Detect which cell encompasses the target text, then output its [X, Y] center coordinate. 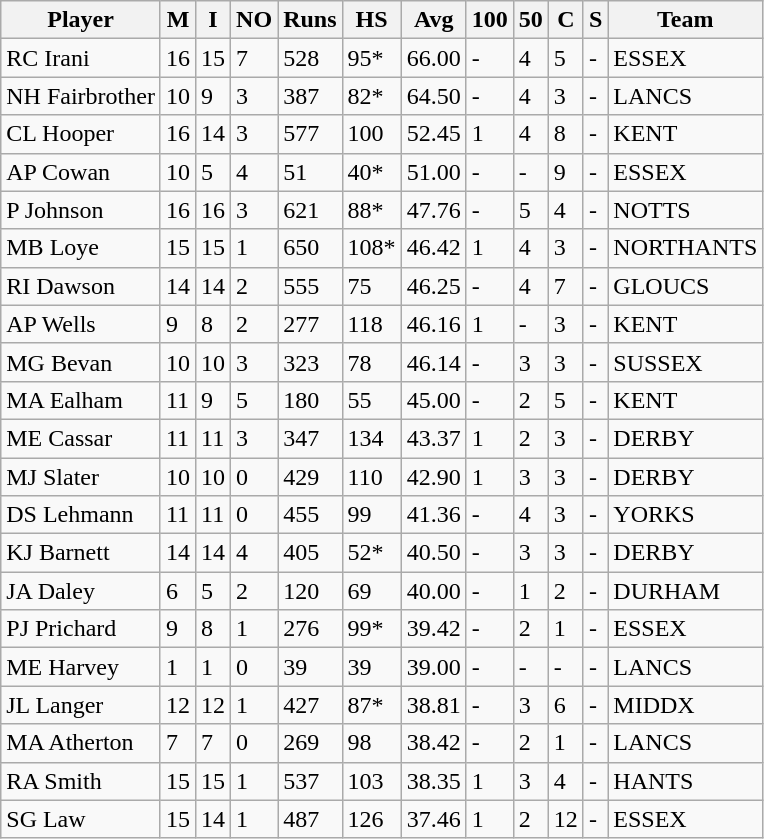
52.45 [434, 134]
NORTHANTS [686, 248]
82* [372, 96]
MG Bevan [81, 362]
40* [372, 172]
Runs [310, 20]
MJ Slater [81, 477]
46.25 [434, 286]
98 [372, 743]
PJ Prichard [81, 629]
ME Harvey [81, 667]
45.00 [434, 400]
87* [372, 705]
NH Fairbrother [81, 96]
64.50 [434, 96]
MA Atherton [81, 743]
55 [372, 400]
JA Daley [81, 591]
MA Ealham [81, 400]
95* [372, 58]
KJ Barnett [81, 553]
P Johnson [81, 210]
427 [310, 705]
NO [254, 20]
47.76 [434, 210]
Player [81, 20]
CL Hooper [81, 134]
269 [310, 743]
134 [372, 438]
78 [372, 362]
RI Dawson [81, 286]
387 [310, 96]
SUSSEX [686, 362]
RA Smith [81, 781]
C [566, 20]
38.35 [434, 781]
99* [372, 629]
650 [310, 248]
ME Cassar [81, 438]
JL Langer [81, 705]
MB Loye [81, 248]
323 [310, 362]
455 [310, 515]
GLOUCS [686, 286]
126 [372, 819]
HS [372, 20]
120 [310, 591]
51 [310, 172]
66.00 [434, 58]
110 [372, 477]
621 [310, 210]
88* [372, 210]
108* [372, 248]
DS Lehmann [81, 515]
277 [310, 324]
347 [310, 438]
276 [310, 629]
YORKS [686, 515]
405 [310, 553]
HANTS [686, 781]
39.00 [434, 667]
487 [310, 819]
40.00 [434, 591]
42.90 [434, 477]
M [178, 20]
Team [686, 20]
RC Irani [81, 58]
37.46 [434, 819]
AP Cowan [81, 172]
43.37 [434, 438]
50 [530, 20]
DURHAM [686, 591]
39.42 [434, 629]
528 [310, 58]
41.36 [434, 515]
99 [372, 515]
51.00 [434, 172]
46.16 [434, 324]
AP Wells [81, 324]
I [214, 20]
46.42 [434, 248]
75 [372, 286]
429 [310, 477]
NOTTS [686, 210]
SG Law [81, 819]
S [595, 20]
38.81 [434, 705]
38.42 [434, 743]
180 [310, 400]
MIDDX [686, 705]
537 [310, 781]
46.14 [434, 362]
40.50 [434, 553]
103 [372, 781]
Avg [434, 20]
555 [310, 286]
52* [372, 553]
118 [372, 324]
577 [310, 134]
69 [372, 591]
